Provide the [x, y] coordinate of the cell's center where the given text is located.  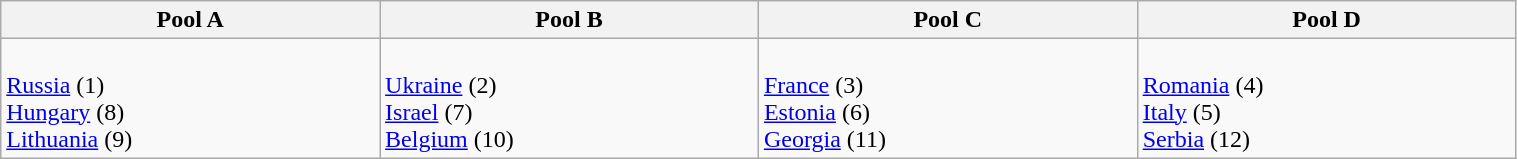
Ukraine (2) Israel (7) Belgium (10) [570, 98]
Pool B [570, 20]
France (3) Estonia (6) Georgia (11) [948, 98]
Pool D [1326, 20]
Russia (1) Hungary (8) Lithuania (9) [190, 98]
Pool C [948, 20]
Pool A [190, 20]
Romania (4) Italy (5) Serbia (12) [1326, 98]
